Detect which cell encompasses the target text, then output its [x, y] center coordinate. 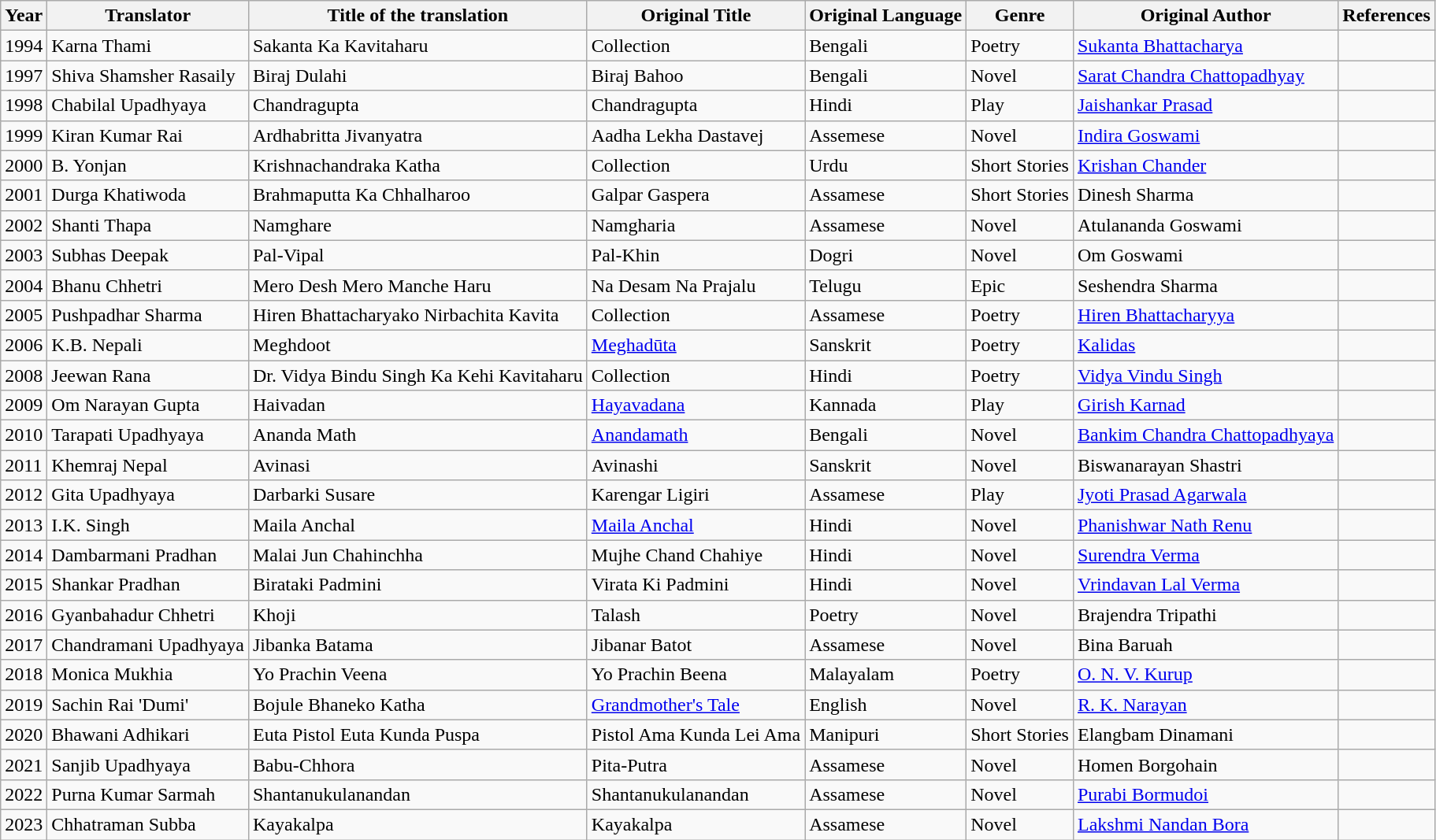
Biraj Bahoo [696, 76]
Brajendra Tripathi [1205, 615]
Meghdoot [417, 345]
Translator [148, 16]
Khoji [417, 615]
Grandmother's Tale [696, 705]
Original Author [1205, 16]
Aadha Lekha Dastavej [696, 135]
Homen Borgohain [1205, 764]
2012 [24, 495]
References [1386, 16]
Bankim Chandra Chattopadhyaya [1205, 435]
Pushpadhar Sharma [148, 315]
Genre [1020, 16]
Gita Upadhyaya [148, 495]
2018 [24, 675]
Krishnachandraka Katha [417, 165]
Khemraj Nepal [148, 465]
2011 [24, 465]
2000 [24, 165]
2015 [24, 585]
2021 [24, 764]
1998 [24, 105]
Hiren Bhattacharyako Nirbachita Kavita [417, 315]
Jibanar Batot [696, 645]
O. N. V. Kurup [1205, 675]
Namghare [417, 225]
2017 [24, 645]
2019 [24, 705]
Ardhabritta Jivanyatra [417, 135]
Indira Goswami [1205, 135]
Durga Khatiwoda [148, 195]
2010 [24, 435]
Lakshmi Nandan Bora [1205, 824]
Kalidas [1205, 345]
Sachin Rai 'Dumi' [148, 705]
K.B. Nepali [148, 345]
Girish Karnad [1205, 405]
Jyoti Prasad Agarwala [1205, 495]
Shankar Pradhan [148, 585]
Original Language [885, 16]
2001 [24, 195]
Title of the translation [417, 16]
2009 [24, 405]
R. K. Narayan [1205, 705]
Dr. Vidya Bindu Singh Ka Kehi Kavitaharu [417, 376]
Mujhe Chand Chahiye [696, 555]
Babu-Chhora [417, 764]
Jibanka Batama [417, 645]
1997 [24, 76]
2013 [24, 525]
Chandramani Upadhyaya [148, 645]
Hiren Bhattacharyya [1205, 315]
Urdu [885, 165]
Jaishankar Prasad [1205, 105]
Shanti Thapa [148, 225]
Haivadan [417, 405]
1999 [24, 135]
Subhas Deepak [148, 255]
Elangbam Dinamani [1205, 735]
2014 [24, 555]
Anandamath [696, 435]
2002 [24, 225]
Gyanbahadur Chhetri [148, 615]
Manipuri [885, 735]
Euta Pistol Euta Kunda Puspa [417, 735]
Biswanarayan Shastri [1205, 465]
Virata Ki Padmini [696, 585]
Namgharia [696, 225]
Original Title [696, 16]
Pita-Putra [696, 764]
Shiva Shamsher Rasaily [148, 76]
2022 [24, 794]
Om Goswami [1205, 255]
Ananda Math [417, 435]
Dambarmani Pradhan [148, 555]
Epic [1020, 285]
Dogri [885, 255]
Darbarki Susare [417, 495]
Malayalam [885, 675]
Birataki Padmini [417, 585]
B. Yonjan [148, 165]
Pal-Vipal [417, 255]
Avinashi [696, 465]
Chabilal Upadhyaya [148, 105]
Talash [696, 615]
Avinasi [417, 465]
Kiran Kumar Rai [148, 135]
2008 [24, 376]
Assemese [885, 135]
Pal-Khin [696, 255]
Tarapati Upadhyaya [148, 435]
Malai Jun Chahinchha [417, 555]
Sarat Chandra Chattopadhyay [1205, 76]
Kannada [885, 405]
Yo Prachin Veena [417, 675]
Karna Thami [148, 46]
Chhatraman Subba [148, 824]
Vrindavan Lal Verma [1205, 585]
Monica Mukhia [148, 675]
Karengar Ligiri [696, 495]
2003 [24, 255]
Hayavadana [696, 405]
Biraj Dulahi [417, 76]
Sanjib Upadhyaya [148, 764]
Seshendra Sharma [1205, 285]
1994 [24, 46]
I.K. Singh [148, 525]
Purabi Bormudoi [1205, 794]
Bhawani Adhikari [148, 735]
Om Narayan Gupta [148, 405]
Bina Baruah [1205, 645]
Mero Desh Mero Manche Haru [417, 285]
2020 [24, 735]
Jeewan Rana [148, 376]
Year [24, 16]
Sakanta Ka Kavitaharu [417, 46]
2023 [24, 824]
Galpar Gaspera [696, 195]
Bojule Bhaneko Katha [417, 705]
2006 [24, 345]
Krishan Chander [1205, 165]
Dinesh Sharma [1205, 195]
2016 [24, 615]
Telugu [885, 285]
Surendra Verma [1205, 555]
Bhanu Chhetri [148, 285]
Na Desam Na Prajalu [696, 285]
2004 [24, 285]
Atulananda Goswami [1205, 225]
Brahmaputta Ka Chhalharoo [417, 195]
Vidya Vindu Singh [1205, 376]
Purna Kumar Sarmah [148, 794]
English [885, 705]
Yo Prachin Beena [696, 675]
Sukanta Bhattacharya [1205, 46]
Phanishwar Nath Renu [1205, 525]
Pistol Ama Kunda Lei Ama [696, 735]
2005 [24, 315]
Meghadūta [696, 345]
